Capture the cell that displays the provided text and extract its (X, Y) central coordinate. 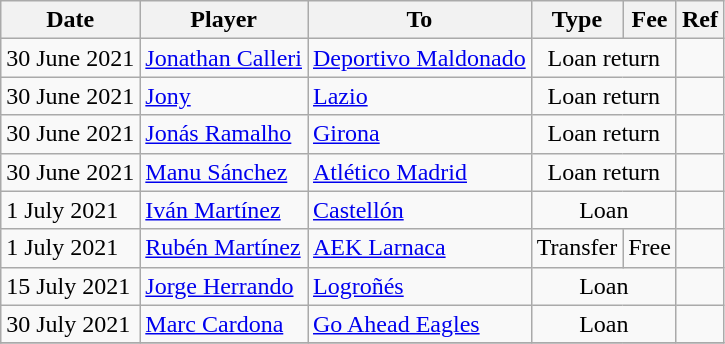
Transfer (577, 248)
Manu Sánchez (224, 172)
Marc Cardona (224, 324)
Atlético Madrid (420, 172)
Jonathan Calleri (224, 58)
AEK Larnaca (420, 248)
Free (650, 248)
Deportivo Maldonado (420, 58)
Jonás Ramalho (224, 134)
Jorge Herrando (224, 286)
Iván Martínez (224, 210)
Jony (224, 96)
15 July 2021 (70, 286)
Girona (420, 134)
Date (70, 20)
Logroñés (420, 286)
Rubén Martínez (224, 248)
Ref (700, 20)
Go Ahead Eagles (420, 324)
Player (224, 20)
Fee (650, 20)
30 July 2021 (70, 324)
Lazio (420, 96)
To (420, 20)
Castellón (420, 210)
Type (577, 20)
